Return the (x, y) coordinate for the center point of the cell that contains the specified text.  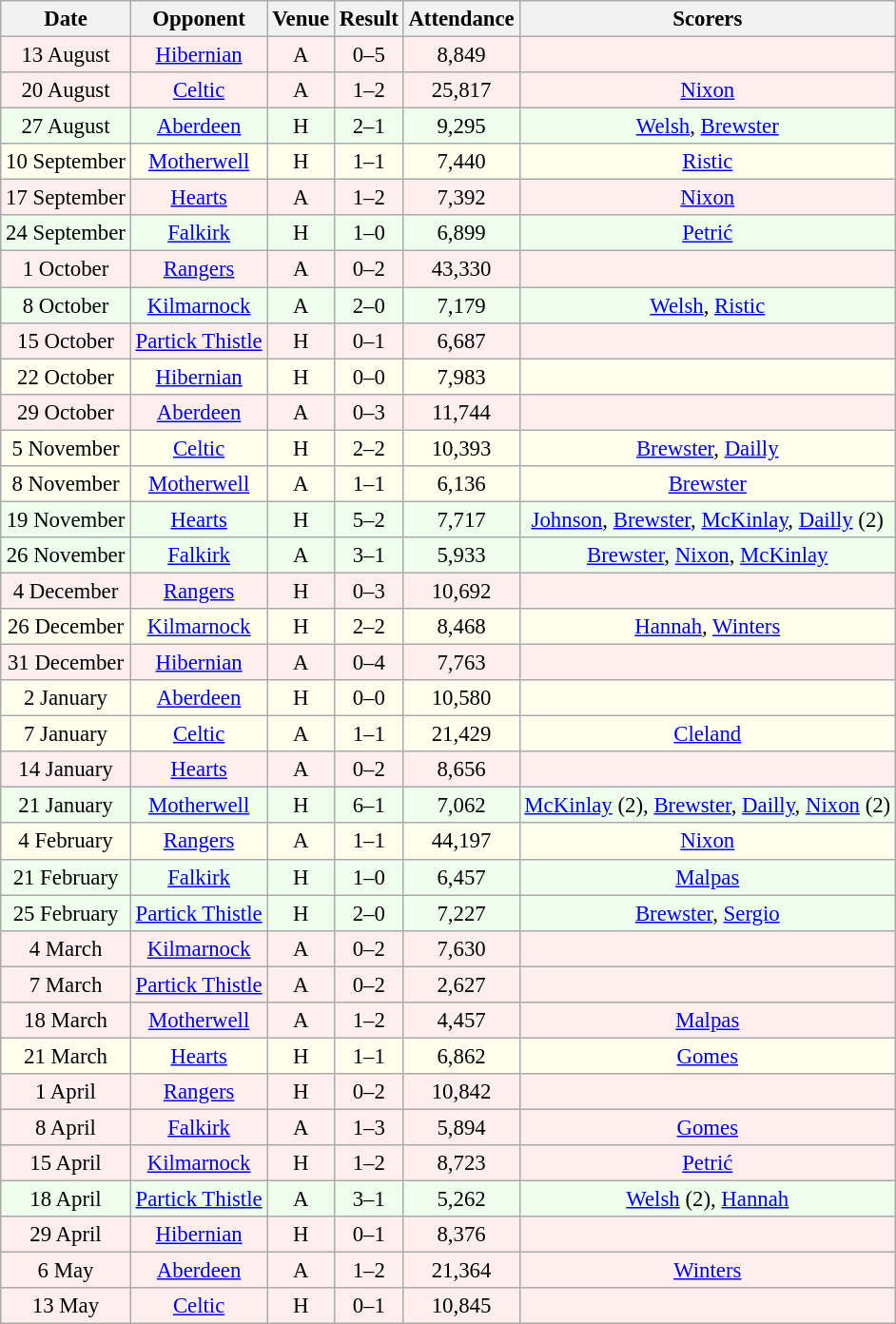
0–4 (369, 663)
22 October (66, 377)
6,136 (461, 484)
10,842 (461, 1092)
44,197 (461, 842)
Scorers (708, 19)
15 October (66, 341)
26 December (66, 627)
1 October (66, 269)
17 September (66, 198)
2,627 (461, 984)
9,295 (461, 127)
Date (66, 19)
13 May (66, 1306)
13 August (66, 55)
8 November (66, 484)
Brewster (708, 484)
7 March (66, 984)
10 September (66, 162)
20 August (66, 90)
McKinlay (2), Brewster, Dailly, Nixon (2) (708, 806)
2–1 (369, 127)
25 February (66, 913)
8,849 (461, 55)
7,179 (461, 305)
18 March (66, 1021)
8 October (66, 305)
Welsh, Ristic (708, 305)
8,468 (461, 627)
Attendance (461, 19)
21,429 (461, 734)
Johnson, Brewster, McKinlay, Dailly (2) (708, 519)
4,457 (461, 1021)
6,687 (461, 341)
5,933 (461, 555)
21,364 (461, 1271)
4 March (66, 948)
Brewster, Nixon, McKinlay (708, 555)
6,899 (461, 233)
6 May (66, 1271)
31 December (66, 663)
7,763 (461, 663)
27 August (66, 127)
Result (369, 19)
7,227 (461, 913)
26 November (66, 555)
10,845 (461, 1306)
7,392 (461, 198)
7,062 (461, 806)
1 April (66, 1092)
21 March (66, 1056)
Ristic (708, 162)
Winters (708, 1271)
15 April (66, 1163)
10,580 (461, 698)
Welsh, Brewster (708, 127)
7 January (66, 734)
21 January (66, 806)
5,894 (461, 1127)
6,862 (461, 1056)
7,630 (461, 948)
Opponent (199, 19)
1–3 (369, 1127)
Brewster, Dailly (708, 448)
5 November (66, 448)
4 December (66, 591)
10,692 (461, 591)
0–5 (369, 55)
29 April (66, 1235)
8 April (66, 1127)
25,817 (461, 90)
7,440 (461, 162)
2 January (66, 698)
18 April (66, 1199)
5,262 (461, 1199)
29 October (66, 412)
24 September (66, 233)
6–1 (369, 806)
Cleland (708, 734)
5–2 (369, 519)
14 January (66, 769)
19 November (66, 519)
43,330 (461, 269)
Brewster, Sergio (708, 913)
7,717 (461, 519)
Hannah, Winters (708, 627)
4 February (66, 842)
21 February (66, 877)
7,983 (461, 377)
10,393 (461, 448)
11,744 (461, 412)
6,457 (461, 877)
Welsh (2), Hannah (708, 1199)
Venue (301, 19)
8,656 (461, 769)
8,376 (461, 1235)
8,723 (461, 1163)
